Search for the cell housing the specified text and yield its (X, Y) center coordinate. 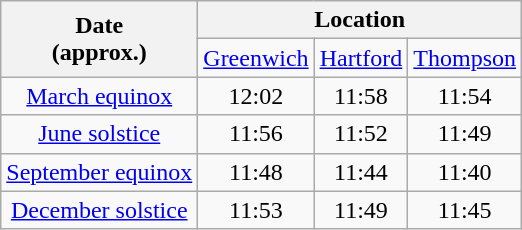
11:54 (465, 96)
Thompson (465, 58)
12:02 (256, 96)
11:44 (361, 172)
11:53 (256, 210)
11:58 (361, 96)
June solstice (100, 134)
Location (360, 20)
September equinox (100, 172)
11:45 (465, 210)
11:48 (256, 172)
December solstice (100, 210)
Hartford (361, 58)
11:52 (361, 134)
Date(approx.) (100, 39)
Greenwich (256, 58)
11:56 (256, 134)
11:40 (465, 172)
March equinox (100, 96)
